Search for the cell housing the specified text and yield its [X, Y] center coordinate. 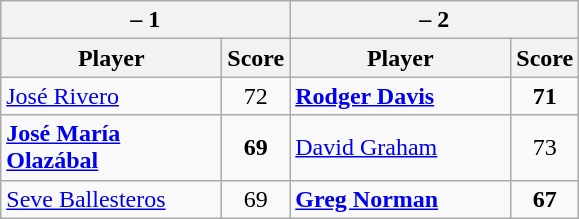
73 [545, 148]
71 [545, 96]
72 [256, 96]
Seve Ballesteros [112, 199]
Greg Norman [400, 199]
José Rivero [112, 96]
67 [545, 199]
– 2 [434, 20]
David Graham [400, 148]
– 1 [146, 20]
Rodger Davis [400, 96]
José María Olazábal [112, 148]
